Locate the cell with the specified text and output its (x, y) center coordinate. 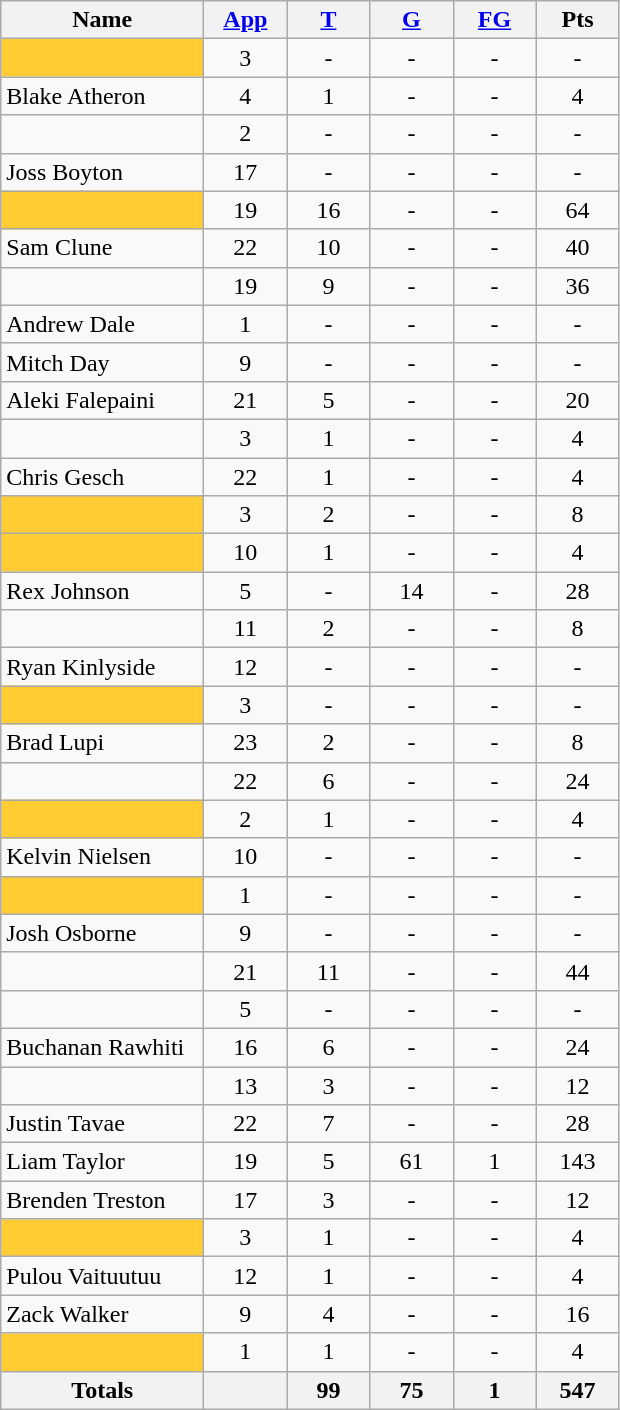
T (328, 20)
Josh Osborne (102, 933)
Liam Taylor (102, 1162)
FG (494, 20)
23 (246, 743)
36 (578, 286)
Sam Clune (102, 248)
61 (412, 1162)
75 (412, 1390)
Rex Johnson (102, 591)
Chris Gesch (102, 477)
Justin Tavae (102, 1124)
Totals (102, 1390)
13 (246, 1085)
Aleki Falepaini (102, 400)
Andrew Dale (102, 324)
Pts (578, 20)
Mitch Day (102, 362)
Ryan Kinlyside (102, 667)
Brenden Treston (102, 1200)
20 (578, 400)
Pulou Vaituutuu (102, 1276)
Buchanan Rawhiti (102, 1047)
Joss Boyton (102, 172)
App (246, 20)
44 (578, 971)
G (412, 20)
99 (328, 1390)
Blake Atheron (102, 96)
Name (102, 20)
7 (328, 1124)
Brad Lupi (102, 743)
547 (578, 1390)
Zack Walker (102, 1314)
64 (578, 210)
40 (578, 248)
14 (412, 591)
143 (578, 1162)
Kelvin Nielsen (102, 857)
